Identify which cell holds the provided text, then report its (X, Y) central coordinate. 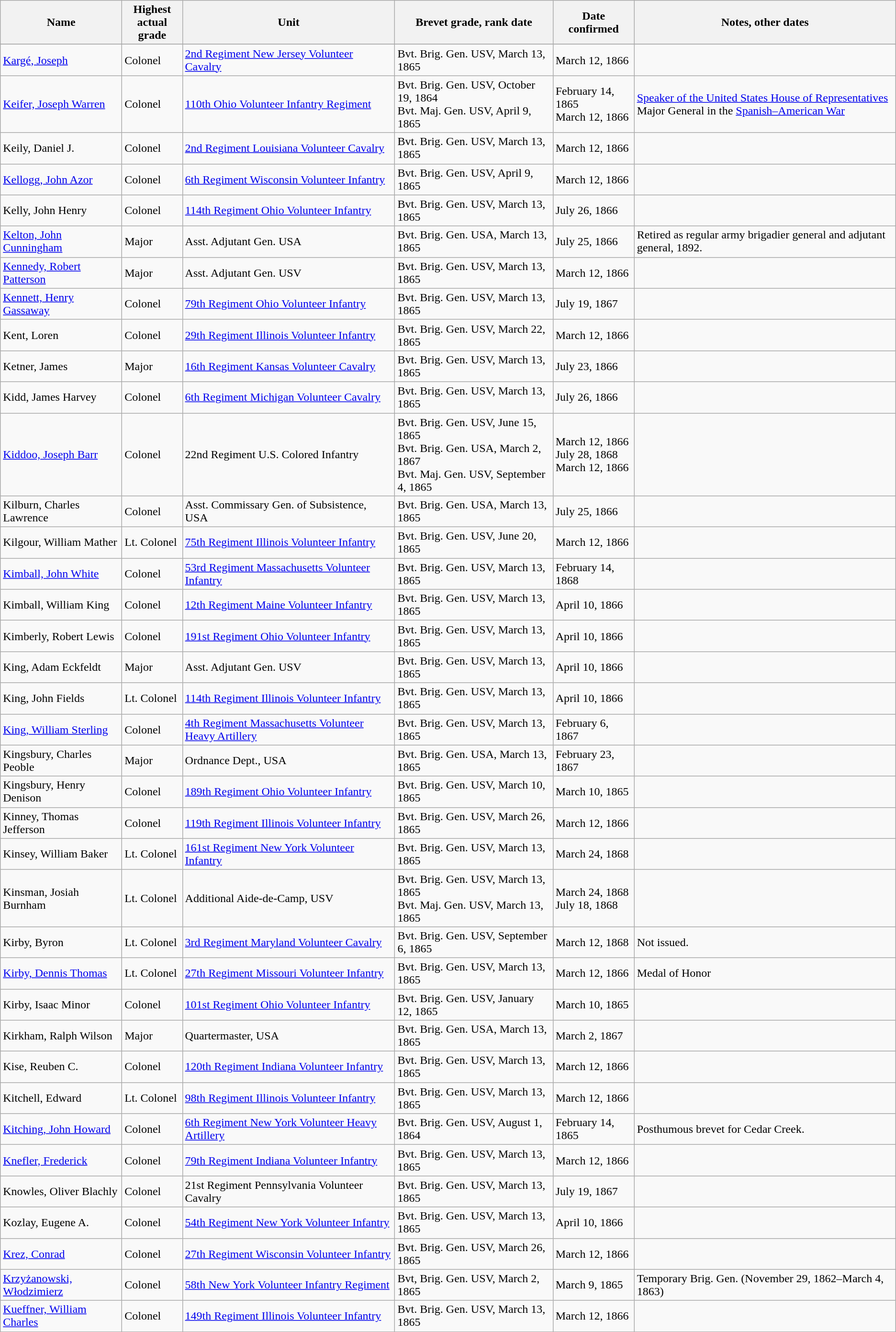
Kennedy, Robert Patterson (61, 273)
King, John Fields (61, 698)
Kingsbury, Charles Peoble (61, 760)
12th Regiment Maine Volunteer Infantry (289, 605)
54th Regiment New York Volunteer Infantry (289, 1223)
Kueffner, William Charles (61, 1316)
6th Regiment New York Volunteer Heavy Artillery (289, 1129)
98th Regiment Illinois Volunteer Infantry (289, 1098)
119th Regiment Illinois Volunteer Infantry (289, 823)
Bvt. Brig. Gen. USV, March 10, 1865 (474, 792)
75th Regiment Illinois Volunteer Infantry (289, 543)
Kilgour, William Mather (61, 543)
Krez, Conrad (61, 1253)
Name (61, 23)
Knowles, Oliver Blachly (61, 1191)
Kingsbury, Henry Denison (61, 792)
Kirkham, Ralph Wilson (61, 1036)
2nd Regiment Louisiana Volunteer Cavalry (289, 148)
Highestactual grade (152, 23)
120th Regiment Indiana Volunteer Infantry (289, 1067)
6th Regiment Wisconsin Volunteer Infantry (289, 179)
Kargé, Joseph (61, 60)
27th Regiment Wisconsin Volunteer Infantry (289, 1253)
Bvt. Brig. Gen. USV, June 20, 1865 (474, 543)
Asst. Adjutant Gen. USA (289, 241)
Knefler, Frederick (61, 1161)
3rd Regiment Maryland Volunteer Cavalry (289, 942)
Additional Aide-de-Camp, USV (289, 898)
Bvt. Brig. Gen. USV, January 12, 1865 (474, 1005)
Asst. Commissary Gen. of Subsistence, USA (289, 511)
22nd Regiment U.S. Colored Infantry (289, 454)
Bvt. Brig. Gen. USV, March 22, 1865 (474, 335)
February 14, 1865March 12, 1866 (594, 104)
Kent, Loren (61, 335)
16th Regiment Kansas Volunteer Cavalry (289, 366)
March 24, 1868 (594, 854)
Bvt. Brig. Gen. USV, October 19, 1864Bvt. Maj. Gen. USV, April 9, 1865 (474, 104)
Kirby, Dennis Thomas (61, 973)
February 23, 1867 (594, 760)
Bvt. Brig. Gen. USV, August 1, 1864 (474, 1129)
February 14, 1868 (594, 574)
July 23, 1866 (594, 366)
Kiddoo, Joseph Barr (61, 454)
79th Regiment Ohio Volunteer Infantry (289, 304)
Notes, other dates (765, 23)
Kirby, Isaac Minor (61, 1005)
Kimberly, Robert Lewis (61, 636)
Kellogg, John Azor (61, 179)
189th Regiment Ohio Volunteer Infantry (289, 792)
Temporary Brig. Gen. (November 29, 1862–March 4, 1863) (765, 1285)
Unit (289, 23)
Bvt, Brig. Gen. USV, March 2, 1865 (474, 1285)
March 24, 1868July 18, 1868 (594, 898)
Kinney, Thomas Jefferson (61, 823)
Not issued. (765, 942)
4th Regiment Massachusetts Volunteer Heavy Artillery (289, 730)
Kimball, John White (61, 574)
Date confirmed (594, 23)
6th Regiment Michigan Volunteer Cavalry (289, 397)
110th Ohio Volunteer Infantry Regiment (289, 104)
58th New York Volunteer Infantry Regiment (289, 1285)
Kinsey, William Baker (61, 854)
21st Regiment Pennsylvania Volunteer Cavalry (289, 1191)
191st Regiment Ohio Volunteer Infantry (289, 636)
Kitching, John Howard (61, 1129)
Bvt. Brig. Gen. USV, April 9, 1865 (474, 179)
79th Regiment Indiana Volunteer Infantry (289, 1161)
Ketner, James (61, 366)
Medal of Honor (765, 973)
Retired as regular army brigadier general and adjutant general, 1892. (765, 241)
Bvt. Brig. Gen. USV, June 15, 1865Bvt. Brig. Gen. USA, March 2, 1867Bvt. Maj. Gen. USV, September 4, 1865 (474, 454)
101st Regiment Ohio Volunteer Infantry (289, 1005)
Posthumous brevet for Cedar Creek. (765, 1129)
Quartermaster, USA (289, 1036)
February 14, 1865 (594, 1129)
Keifer, Joseph Warren (61, 104)
Keily, Daniel J. (61, 148)
Kozlay, Eugene A. (61, 1223)
March 2, 1867 (594, 1036)
Ordnance Dept., USA (289, 760)
53rd Regiment Massachusetts Volunteer Infantry (289, 574)
Kennett, Henry Gassaway (61, 304)
King, Adam Eckfeldt (61, 667)
Brevet grade, rank date (474, 23)
March 12, 1868 (594, 942)
Bvt. Brig. Gen. USV, September 6, 1865 (474, 942)
Kelton, John Cunningham (61, 241)
March 9, 1865 (594, 1285)
Speaker of the United States House of RepresentativesMajor General in the Spanish–American War (765, 104)
King, William Sterling (61, 730)
2nd Regiment New Jersey Volunteer Cavalry (289, 60)
Kidd, James Harvey (61, 397)
February 6, 1867 (594, 730)
29th Regiment Illinois Volunteer Infantry (289, 335)
Kimball, William King (61, 605)
161st Regiment New York Volunteer Infantry (289, 854)
114th Regiment Ohio Volunteer Infantry (289, 211)
27th Regiment Missouri Volunteer Infantry (289, 973)
Kitchell, Edward (61, 1098)
Bvt. Brig. Gen. USV, March 13, 1865Bvt. Maj. Gen. USV, March 13, 1865 (474, 898)
Kise, Reuben C. (61, 1067)
March 12, 1866July 28, 1868March 12, 1866 (594, 454)
114th Regiment Illinois Volunteer Infantry (289, 698)
Krzyżanowski, Włodzimierz (61, 1285)
Kinsman, Josiah Burnham (61, 898)
Kelly, John Henry (61, 211)
149th Regiment Illinois Volunteer Infantry (289, 1316)
Kirby, Byron (61, 942)
Kilburn, Charles Lawrence (61, 511)
